Extract the [X, Y] coordinate from the center of the cell holding the provided text.  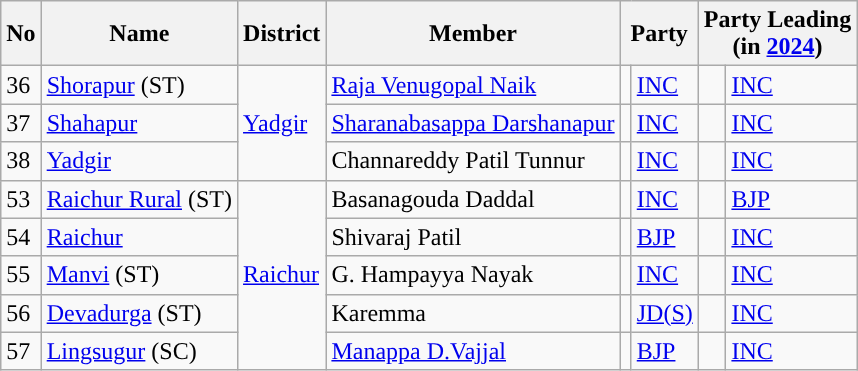
District [282, 34]
Party Leading(in 2024) [777, 34]
Manvi (ST) [139, 275]
56 [21, 313]
G. Hampayya Nayak [473, 275]
JD(S) [664, 313]
53 [21, 199]
54 [21, 237]
Name [139, 34]
Shivaraj Patil [473, 237]
36 [21, 85]
38 [21, 161]
Basanagouda Daddal [473, 199]
Channareddy Patil Tunnur [473, 161]
37 [21, 123]
Shahapur [139, 123]
Sharanabasappa Darshanapur [473, 123]
55 [21, 275]
Raja Venugopal Naik [473, 85]
Manappa D.Vajjal [473, 351]
Party [659, 34]
No [21, 34]
Member [473, 34]
Raichur Rural (ST) [139, 199]
Devadurga (ST) [139, 313]
Lingsugur (SC) [139, 351]
Shorapur (ST) [139, 85]
Karemma [473, 313]
57 [21, 351]
